Extract the [x, y] coordinate from the center of the cell holding the provided text.  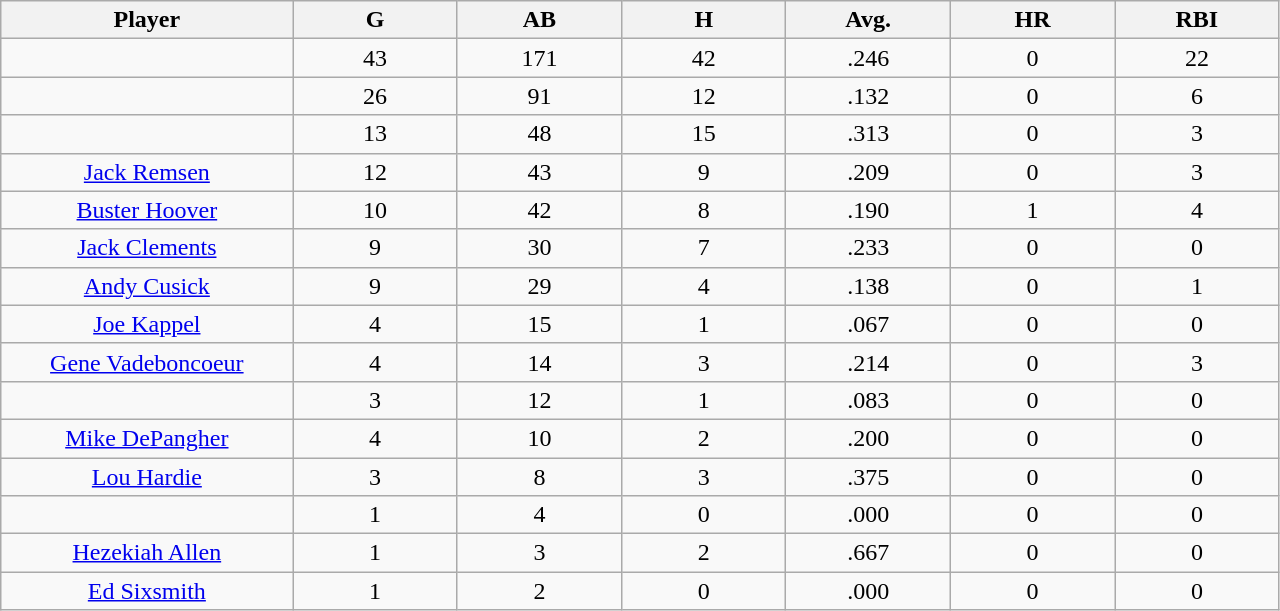
29 [539, 286]
6 [1197, 96]
.214 [868, 362]
AB [539, 20]
RBI [1197, 20]
14 [539, 362]
.246 [868, 58]
.067 [868, 324]
Avg. [868, 20]
7 [704, 248]
.233 [868, 248]
48 [539, 134]
22 [1197, 58]
Buster Hoover [147, 210]
Player [147, 20]
Lou Hardie [147, 477]
.190 [868, 210]
171 [539, 58]
Gene Vadeboncoeur [147, 362]
Jack Remsen [147, 172]
91 [539, 96]
.209 [868, 172]
.138 [868, 286]
H [704, 20]
.375 [868, 477]
Mike DePangher [147, 438]
.132 [868, 96]
Joe Kappel [147, 324]
.200 [868, 438]
G [375, 20]
HR [1032, 20]
.083 [868, 400]
Ed Sixsmith [147, 591]
Hezekiah Allen [147, 553]
Jack Clements [147, 248]
13 [375, 134]
30 [539, 248]
Andy Cusick [147, 286]
26 [375, 96]
.313 [868, 134]
.667 [868, 553]
